Find where the given text appears and provide that cell's center as (x, y) coordinate. 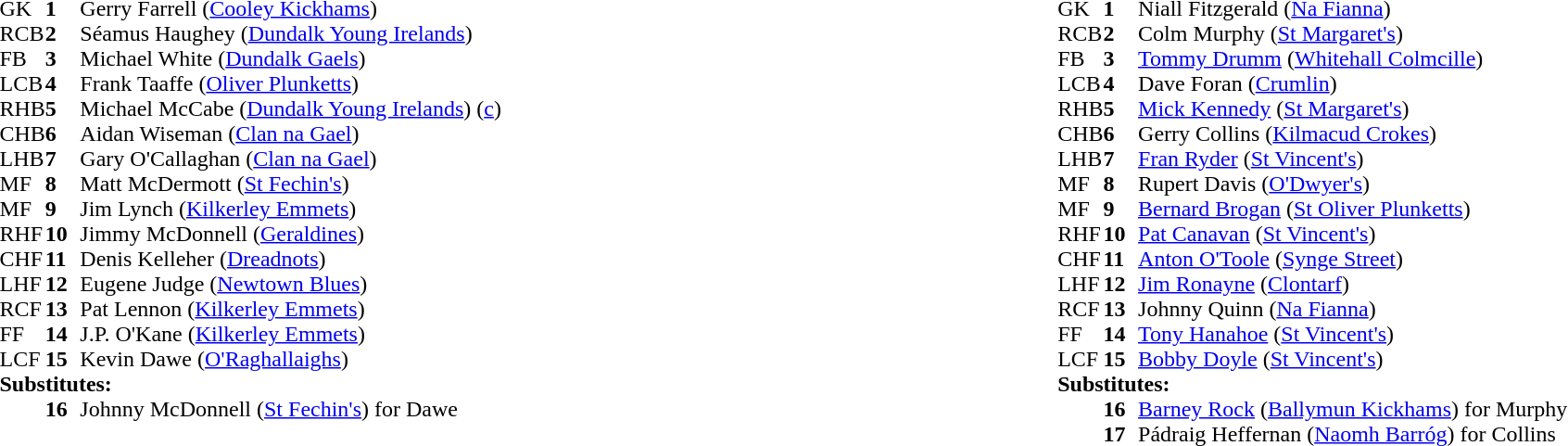
Michael McCabe (Dundalk Young Irelands) (c) (291, 109)
Matt McDermott (St Fechin's) (291, 184)
Colm Murphy (St Margaret's) (1353, 33)
Kevin Dawe (O'Raghallaighs) (291, 360)
Rupert Davis (O'Dwyer's) (1353, 184)
17 (1121, 434)
Gerry Collins (Kilmacud Crokes) (1353, 134)
Dave Foran (Crumlin) (1353, 83)
Jim Lynch (Kilkerley Emmets) (291, 210)
Tony Hanahoe (St Vincent's) (1353, 334)
Aidan Wiseman (Clan na Gael) (291, 134)
Pádraig Heffernan (Naomh Barróg) for Collins (1353, 434)
Johnny McDonnell (St Fechin's) for Dawe (291, 410)
Mick Kennedy (St Margaret's) (1353, 109)
Johnny Quinn (Na Fianna) (1353, 310)
Denis Kelleher (Dreadnots) (291, 260)
Gary O'Callaghan (Clan na Gael) (291, 159)
Jimmy McDonnell (Geraldines) (291, 234)
Bernard Brogan (St Oliver Plunketts) (1353, 210)
Séamus Haughey (Dundalk Young Irelands) (291, 33)
Tommy Drumm (Whitehall Colmcille) (1353, 59)
Frank Taaffe (Oliver Plunketts) (291, 83)
Barney Rock (Ballymun Kickhams) for Murphy (1353, 410)
Fran Ryder (St Vincent's) (1353, 159)
Pat Lennon (Kilkerley Emmets) (291, 310)
Eugene Judge (Newtown Blues) (291, 284)
J.P. O'Kane (Kilkerley Emmets) (291, 334)
Anton O'Toole (Synge Street) (1353, 260)
Pat Canavan (St Vincent's) (1353, 234)
Jim Ronayne (Clontarf) (1353, 284)
Bobby Doyle (St Vincent's) (1353, 360)
Michael White (Dundalk Gaels) (291, 59)
